Provide the [X, Y] coordinate of the cell's center where the given text is located.  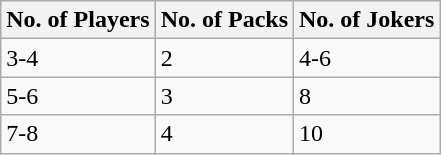
7-8 [78, 134]
4-6 [367, 58]
2 [224, 58]
10 [367, 134]
8 [367, 96]
No. of Packs [224, 20]
No. of Players [78, 20]
5-6 [78, 96]
3 [224, 96]
No. of Jokers [367, 20]
4 [224, 134]
3-4 [78, 58]
